Provide the (X, Y) coordinate of the cell's center where the given text is located.  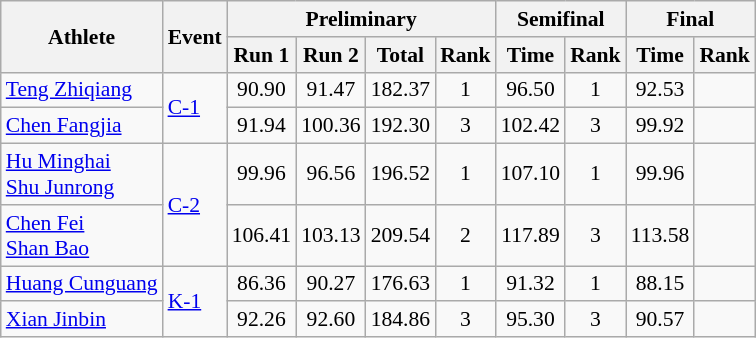
Preliminary (362, 19)
Xian Jinbin (82, 320)
95.30 (530, 320)
102.42 (530, 126)
90.90 (262, 90)
92.53 (660, 90)
Run 1 (262, 55)
Chen Fangjia (82, 126)
Chen FeiShan Bao (82, 236)
196.52 (400, 174)
Total (400, 55)
106.41 (262, 236)
176.63 (400, 284)
Teng Zhiqiang (82, 90)
C-1 (195, 108)
184.86 (400, 320)
192.30 (400, 126)
209.54 (400, 236)
Run 2 (330, 55)
88.15 (660, 284)
Semifinal (561, 19)
117.89 (530, 236)
92.26 (262, 320)
Final (690, 19)
90.27 (330, 284)
91.94 (262, 126)
91.32 (530, 284)
Athlete (82, 36)
Huang Cunguang (82, 284)
99.92 (660, 126)
C-2 (195, 205)
2 (466, 236)
Hu MinghaiShu Junrong (82, 174)
K-1 (195, 302)
86.36 (262, 284)
90.57 (660, 320)
91.47 (330, 90)
100.36 (330, 126)
107.10 (530, 174)
103.13 (330, 236)
Event (195, 36)
92.60 (330, 320)
96.56 (330, 174)
96.50 (530, 90)
182.37 (400, 90)
113.58 (660, 236)
